Provide the [x, y] coordinate of the cell's center where the given text is located.  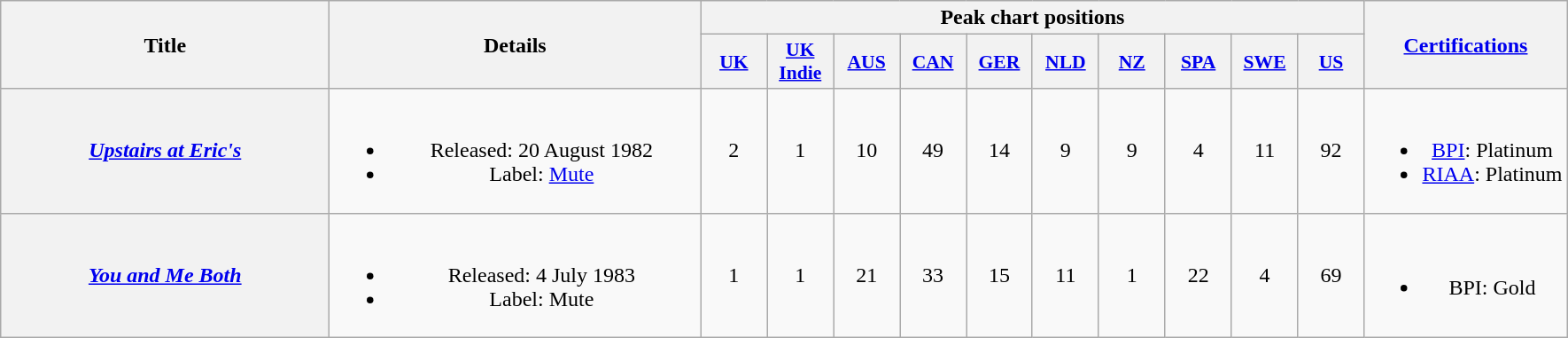
UKIndie [801, 62]
You and Me Both [165, 275]
Upstairs at Eric's [165, 151]
SWE [1265, 62]
CAN [934, 62]
22 [1198, 275]
15 [999, 275]
UK [734, 62]
Released: 4 July 1983Label: Mute [516, 275]
NLD [1065, 62]
14 [999, 151]
2 [734, 151]
33 [934, 275]
SPA [1198, 62]
AUS [866, 62]
US [1331, 62]
Peak chart positions [1033, 18]
GER [999, 62]
BPI: PlatinumRIAA: Platinum [1465, 151]
21 [866, 275]
Title [165, 44]
Certifications [1465, 44]
92 [1331, 151]
NZ [1132, 62]
69 [1331, 275]
Details [516, 44]
BPI: Gold [1465, 275]
10 [866, 151]
49 [934, 151]
Released: 20 August 1982Label: Mute [516, 151]
